Capture the cell that displays the provided text and extract its [x, y] central coordinate. 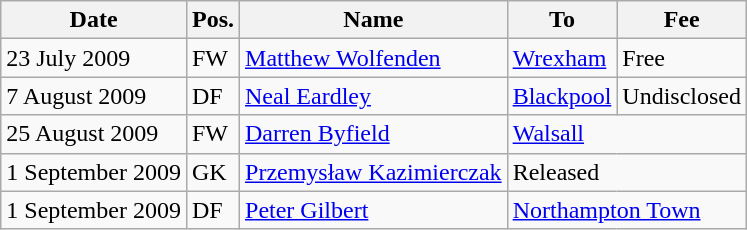
Fee [682, 20]
Walsall [626, 134]
7 August 2009 [94, 96]
Date [94, 20]
Peter Gilbert [374, 210]
Blackpool [562, 96]
Przemysław Kazimierczak [374, 172]
GK [212, 172]
Darren Byfield [374, 134]
Northampton Town [626, 210]
23 July 2009 [94, 58]
Pos. [212, 20]
Undisclosed [682, 96]
To [562, 20]
Name [374, 20]
Matthew Wolfenden [374, 58]
Wrexham [562, 58]
25 August 2009 [94, 134]
Free [682, 58]
Neal Eardley [374, 96]
Released [626, 172]
